Output the [x, y] coordinate of the center of the cell containing the given text.  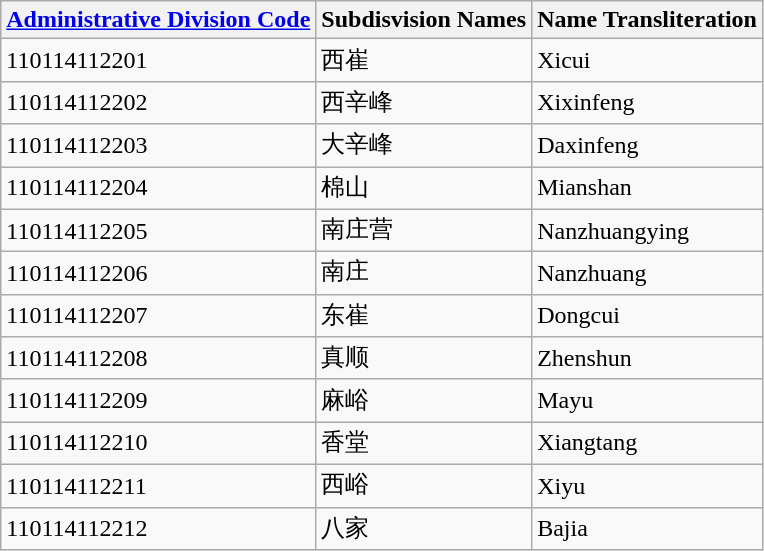
Subdisvision Names [424, 20]
110114112211 [158, 486]
香堂 [424, 444]
西峪 [424, 486]
Nanzhuang [648, 274]
Xiyu [648, 486]
东崔 [424, 316]
南庄 [424, 274]
110114112206 [158, 274]
Administrative Division Code [158, 20]
八家 [424, 528]
110114112203 [158, 146]
Mayu [648, 400]
Dongcui [648, 316]
Xicui [648, 60]
西辛峰 [424, 102]
Nanzhuangying [648, 230]
Mianshan [648, 188]
110114112204 [158, 188]
Name Transliteration [648, 20]
南庄营 [424, 230]
Xixinfeng [648, 102]
110114112210 [158, 444]
110114112202 [158, 102]
Daxinfeng [648, 146]
大辛峰 [424, 146]
真顺 [424, 358]
麻峪 [424, 400]
110114112201 [158, 60]
棉山 [424, 188]
110114112212 [158, 528]
110114112208 [158, 358]
Bajia [648, 528]
西崔 [424, 60]
110114112205 [158, 230]
Zhenshun [648, 358]
110114112209 [158, 400]
110114112207 [158, 316]
Xiangtang [648, 444]
